Extract the (x, y) coordinate from the center of the cell holding the provided text.  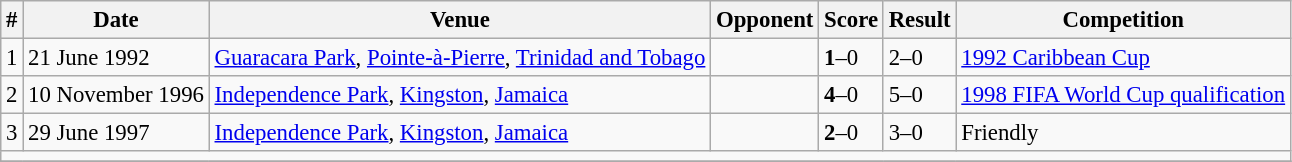
21 June 1992 (116, 58)
Score (852, 20)
1 (12, 58)
# (12, 20)
4–0 (852, 95)
Venue (460, 20)
5–0 (920, 95)
3–0 (920, 133)
3 (12, 133)
1992 Caribbean Cup (1123, 58)
Opponent (765, 20)
10 November 1996 (116, 95)
Result (920, 20)
Guaracara Park, Pointe-à-Pierre, Trinidad and Tobago (460, 58)
1–0 (852, 58)
Competition (1123, 20)
29 June 1997 (116, 133)
Date (116, 20)
1998 FIFA World Cup qualification (1123, 95)
Friendly (1123, 133)
2 (12, 95)
